Return [X, Y] of the center of cell containing provided text 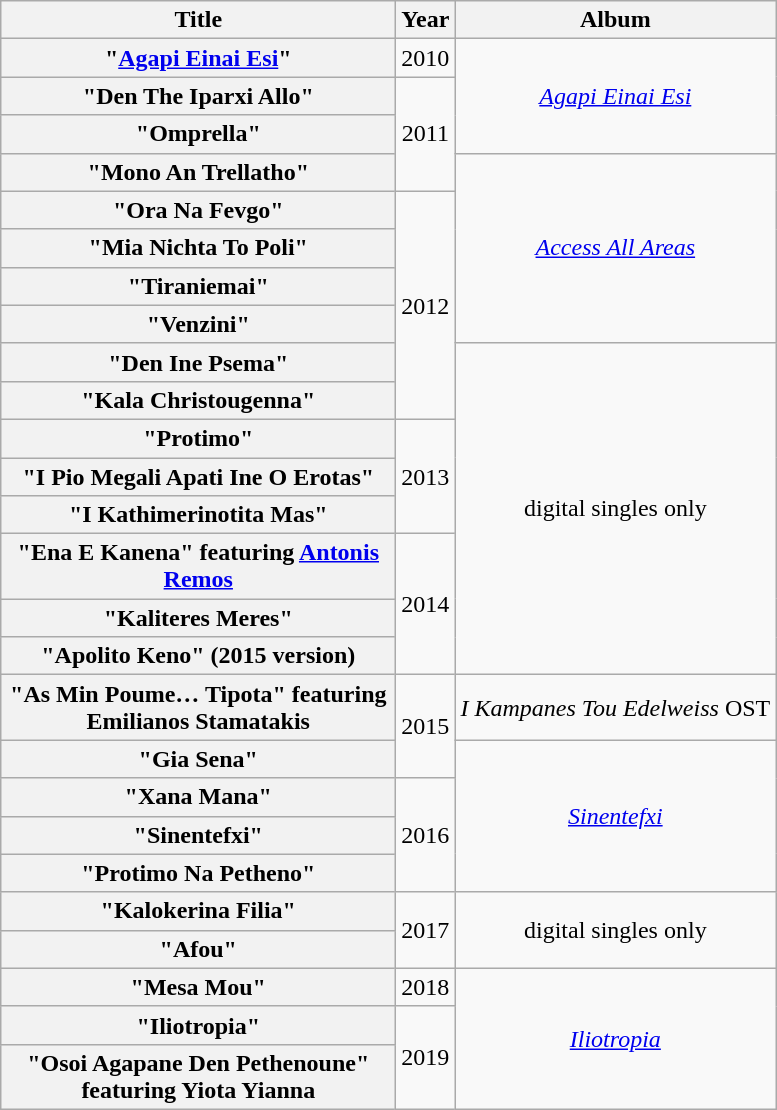
Sinentefxi [616, 816]
2015 [426, 726]
I Kampanes Tou Edelweiss OST [616, 708]
2013 [426, 476]
"I Kathimerinotita Mas" [198, 515]
Year [426, 20]
2018 [426, 987]
"As Min Poume… Tipota" featuring Emilianos Stamatakis [198, 708]
2010 [426, 58]
"Agapi Einai Esi" [198, 58]
"Mia Nichta To Poli" [198, 248]
"Den Ine Psema" [198, 362]
"Ena E Kanena" featuring Antonis Remos [198, 566]
"Gia Sena" [198, 759]
"Sinentefxi" [198, 835]
"Protimo Na Petheno" [198, 873]
"Xana Mana" [198, 797]
Album [616, 20]
"Iliotropia" [198, 1025]
2017 [426, 930]
2016 [426, 835]
2011 [426, 134]
"Mono An Trellatho" [198, 172]
2012 [426, 305]
2014 [426, 604]
"Protimo" [198, 438]
"Omprella" [198, 134]
"Tiraniemai" [198, 286]
"Kaliteres Meres" [198, 618]
"Den The Iparxi Allo" [198, 96]
2019 [426, 1058]
"Kalokerina Filia" [198, 911]
"I Pio Megali Apati Ine O Erotas" [198, 477]
"Apolito Keno" (2015 version) [198, 656]
Access All Areas [616, 248]
Iliotropia [616, 1038]
"Mesa Mou" [198, 987]
"Osoi Agapane Den Pethenoune" featuring Yiota Yianna [198, 1076]
"Kala Christougenna" [198, 400]
Title [198, 20]
"Afou" [198, 949]
Agapi Einai Esi [616, 96]
"Ora Na Fevgo" [198, 210]
"Venzini" [198, 324]
